Determine the (x, y) coordinate at the center of the cell enclosing the given text.  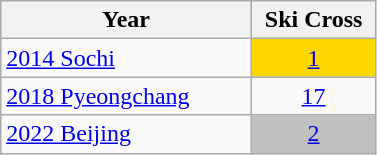
Year (126, 20)
2022 Beijing (126, 134)
17 (314, 96)
1 (314, 58)
2018 Pyeongchang (126, 96)
Ski Cross (314, 20)
2014 Sochi (126, 58)
2 (314, 134)
